Extract the [X, Y] coordinate from the center of the cell holding the provided text.  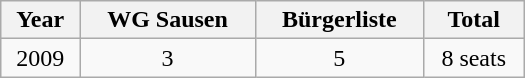
WG Sausen [168, 20]
3 [168, 58]
2009 [40, 58]
Year [40, 20]
Bürgerliste [339, 20]
Total [474, 20]
5 [339, 58]
8 seats [474, 58]
